Detect which cell encompasses the target text, then output its [X, Y] center coordinate. 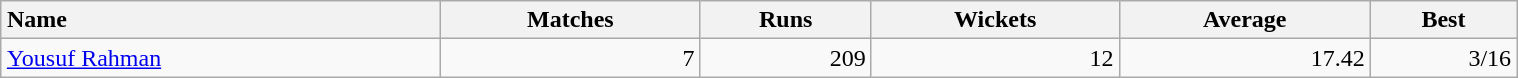
17.42 [1244, 58]
Best [1443, 20]
Name [220, 20]
Average [1244, 20]
Matches [571, 20]
209 [786, 58]
12 [995, 58]
Yousuf Rahman [220, 58]
7 [571, 58]
3/16 [1443, 58]
Runs [786, 20]
Wickets [995, 20]
